Scan for the cell matching the given text and deliver its [X, Y] coordinate at center. 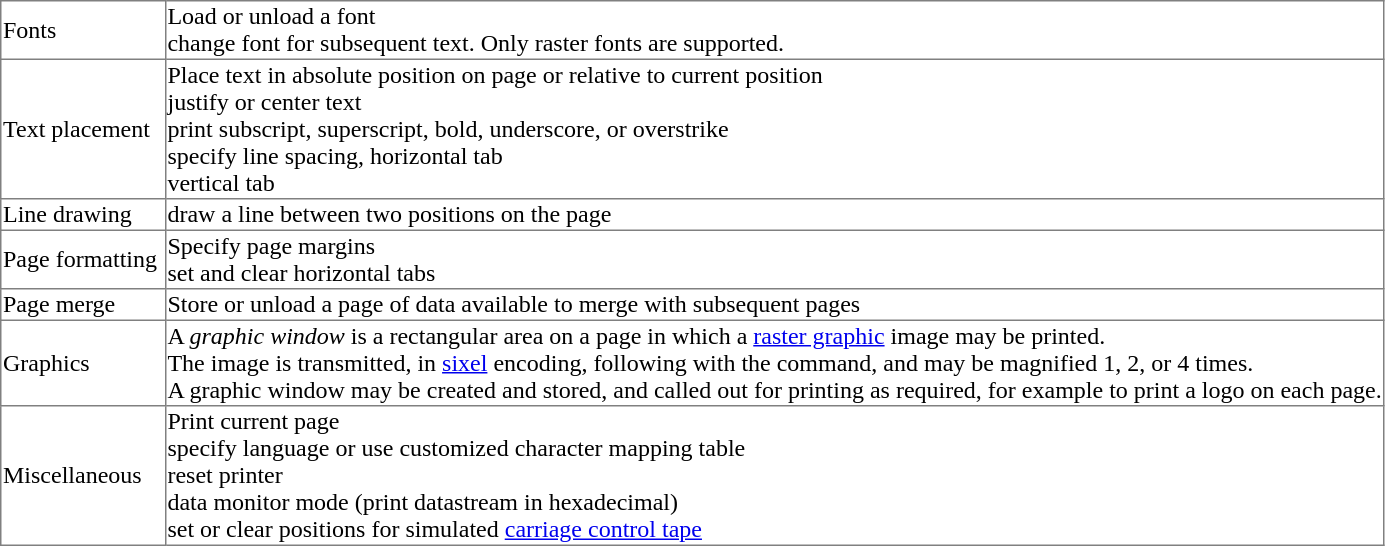
Page merge [83, 305]
Graphics [83, 363]
Text placement [83, 129]
Store or unload a page of data available to merge with subsequent pages [774, 305]
Specify page marginsset and clear horizontal tabs [774, 259]
Fonts [83, 30]
Line drawing [83, 215]
Page formatting [83, 259]
Miscellaneous [83, 476]
Load or unload a fontchange font for subsequent text. Only raster fonts are supported. [774, 30]
draw a line between two positions on the page [774, 215]
